Extract the (X, Y) coordinate from the center of the cell holding the provided text.  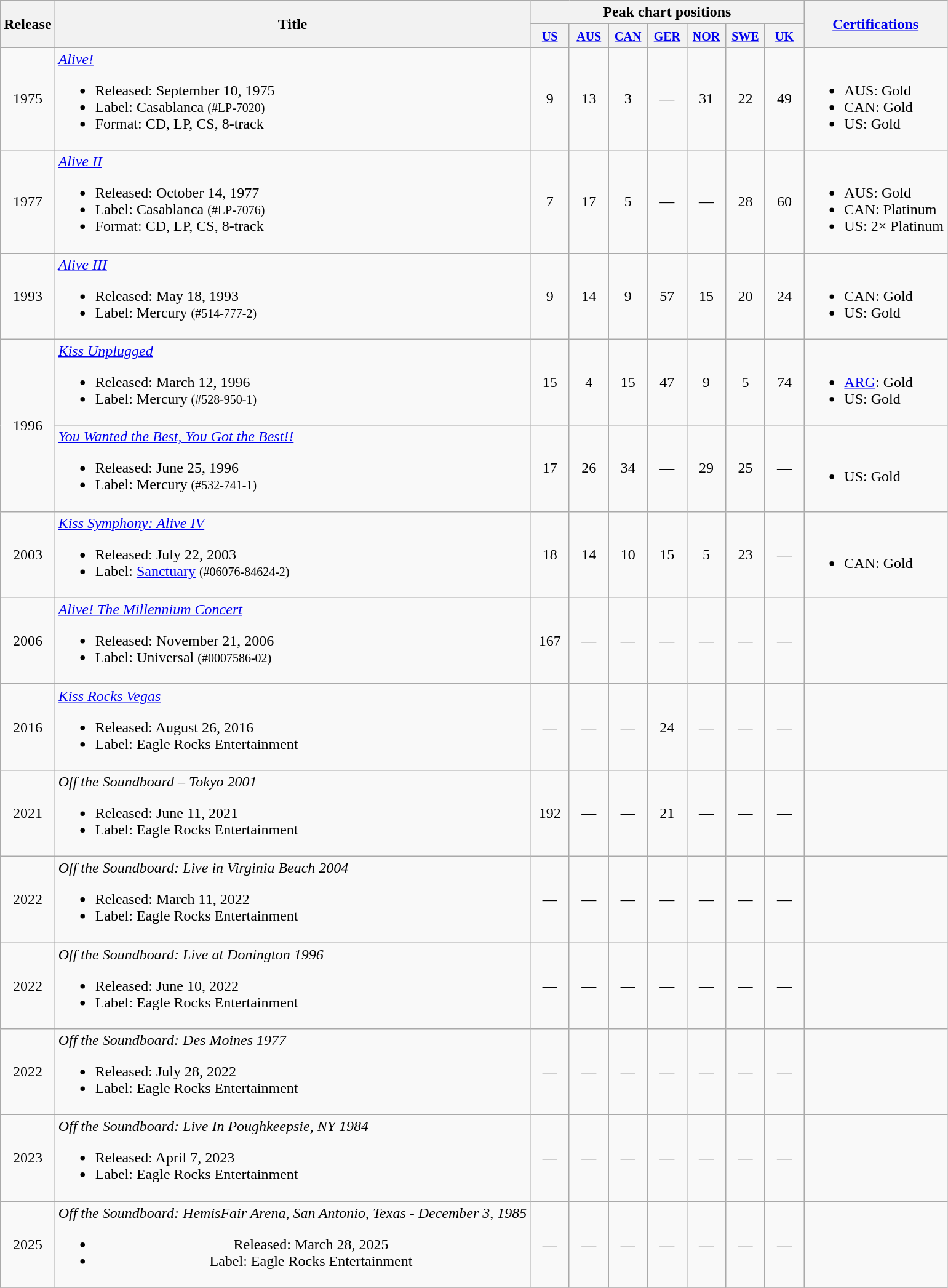
2021 (28, 813)
Alive! The Millennium ConcertReleased: November 21, 2006Label: Universal (#0007586-02) (293, 641)
18 (550, 554)
Alive IIIReleased: May 18, 1993Label: Mercury (#514-777-2) (293, 296)
SWE (746, 36)
25 (746, 468)
CAN: GoldUS: Gold (876, 296)
Alive!Released: September 10, 1975Label: Casablanca (#LP-7020)Format: CD, LP, CS, 8-track (293, 98)
Off the Soundboard: HemisFair Arena, San Antonio, Texas - December 3, 1985Released: March 28, 2025Label: Eagle Rocks Entertainment (293, 1244)
167 (550, 641)
10 (628, 554)
20 (746, 296)
13 (589, 98)
ARG: GoldUS: Gold (876, 382)
4 (589, 382)
Off the Soundboard: Live at Donington 1996Released: June 10, 2022Label: Eagle Rocks Entertainment (293, 986)
192 (550, 813)
US (550, 36)
CAN (628, 36)
1975 (28, 98)
7 (550, 202)
1977 (28, 202)
Alive IIReleased: October 14, 1977Label: Casablanca (#LP-7076)Format: CD, LP, CS, 8-track (293, 202)
You Wanted the Best, You Got the Best!!Released: June 25, 1996Label: Mercury (#532-741-1) (293, 468)
AUS: GoldCAN: GoldUS: Gold (876, 98)
US: Gold (876, 468)
22 (746, 98)
74 (784, 382)
UK (784, 36)
26 (589, 468)
AUS: GoldCAN: PlatinumUS: 2× Platinum (876, 202)
Kiss Rocks VegasReleased: August 26, 2016Label: Eagle Rocks Entertainment (293, 727)
57 (667, 296)
2025 (28, 1244)
Kiss Symphony: Alive IVReleased: July 22, 2003Label: Sanctuary (#06076-84624-2) (293, 554)
3 (628, 98)
1993 (28, 296)
31 (706, 98)
34 (628, 468)
23 (746, 554)
Kiss UnpluggedReleased: March 12, 1996Label: Mercury (#528-950-1) (293, 382)
47 (667, 382)
2016 (28, 727)
2006 (28, 641)
Peak chart positions (667, 12)
Off the Soundboard: Live in Virginia Beach 2004Released: March 11, 2022Label: Eagle Rocks Entertainment (293, 899)
28 (746, 202)
Off the Soundboard: Live In Poughkeepsie, NY 1984Released: April 7, 2023Label: Eagle Rocks Entertainment (293, 1158)
CAN: Gold (876, 554)
2003 (28, 554)
1996 (28, 425)
29 (706, 468)
GER (667, 36)
Release (28, 24)
2023 (28, 1158)
Certifications (876, 24)
60 (784, 202)
21 (667, 813)
NOR (706, 36)
Title (293, 24)
AUS (589, 36)
Off the Soundboard – Tokyo 2001Released: June 11, 2021Label: Eagle Rocks Entertainment (293, 813)
49 (784, 98)
Off the Soundboard: Des Moines 1977Released: July 28, 2022Label: Eagle Rocks Entertainment (293, 1072)
